Find where the given text appears and provide that cell's center as [x, y] coordinate. 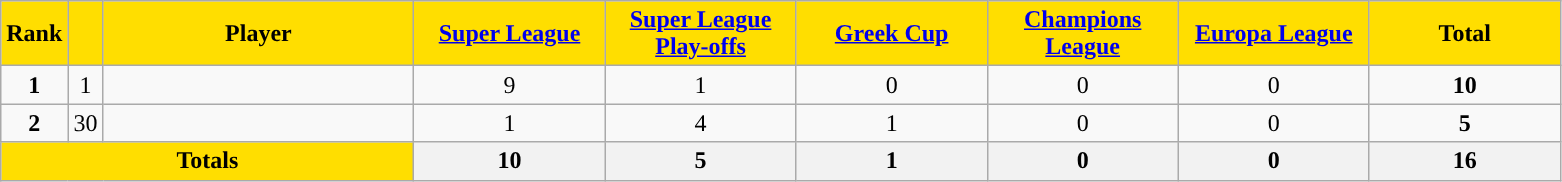
2 [34, 123]
4 [700, 123]
Totals [208, 161]
16 [1464, 161]
Europa League [1274, 34]
30 [86, 123]
Greek Cup [892, 34]
Super League Play-offs [700, 34]
Rank [34, 34]
Champions League [1082, 34]
9 [510, 85]
Total [1464, 34]
Player [258, 34]
Super League [510, 34]
